Output the (X, Y) coordinate of the center of the cell containing the given text.  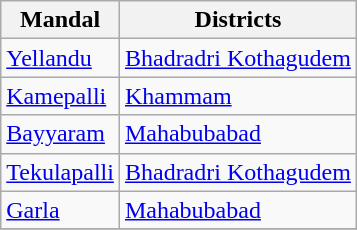
Kamepalli (60, 96)
Tekulapalli (60, 172)
Garla (60, 210)
Mandal (60, 20)
Yellandu (60, 58)
Khammam (238, 96)
Bayyaram (60, 134)
Districts (238, 20)
